Capture the cell that displays the provided text and extract its [x, y] central coordinate. 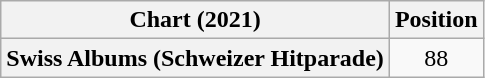
88 [436, 58]
Position [436, 20]
Swiss Albums (Schweizer Hitparade) [196, 58]
Chart (2021) [196, 20]
